Detect which cell encompasses the target text, then output its (x, y) center coordinate. 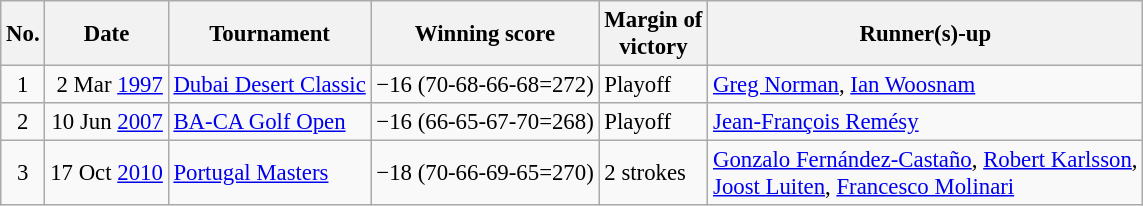
Margin ofvictory (654, 34)
Runner(s)-up (926, 34)
2 strokes (654, 174)
Jean-François Remésy (926, 122)
−16 (66-65-67-70=268) (485, 122)
Gonzalo Fernández-Castaño, Robert Karlsson, Joost Luiten, Francesco Molinari (926, 174)
Winning score (485, 34)
3 (23, 174)
Greg Norman, Ian Woosnam (926, 85)
Tournament (270, 34)
Portugal Masters (270, 174)
−16 (70-68-66-68=272) (485, 85)
1 (23, 85)
17 Oct 2010 (106, 174)
No. (23, 34)
BA-CA Golf Open (270, 122)
Dubai Desert Classic (270, 85)
Date (106, 34)
2 (23, 122)
−18 (70-66-69-65=270) (485, 174)
10 Jun 2007 (106, 122)
2 Mar 1997 (106, 85)
